Extract the (X, Y) coordinate from the center of the cell holding the provided text.  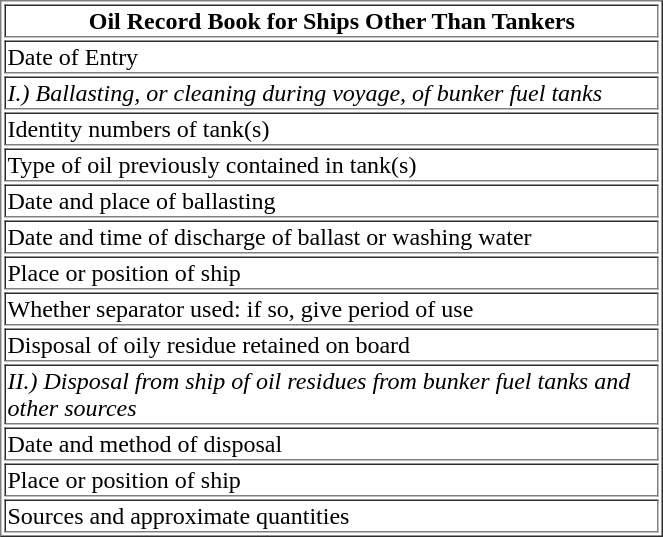
I.) Ballasting, or cleaning during voyage, of bunker fuel tanks (332, 92)
Oil Record Book for Ships Other Than Tankers (332, 20)
Date and place of ballasting (332, 200)
Whether separator used: if so, give period of use (332, 308)
Identity numbers of tank(s) (332, 128)
Type of oil previously contained in tank(s) (332, 164)
II.) Disposal from ship of oil residues from bunker fuel tanks and other sources (332, 394)
Disposal of oily residue retained on board (332, 344)
Date of Entry (332, 56)
Date and time of discharge of ballast or washing water (332, 236)
Sources and approximate quantities (332, 516)
Date and method of disposal (332, 444)
